Extract the [X, Y] coordinate from the center of the cell holding the provided text.  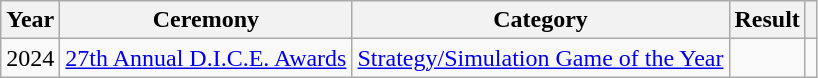
27th Annual D.I.C.E. Awards [206, 58]
Strategy/Simulation Game of the Year [540, 58]
Ceremony [206, 20]
2024 [30, 58]
Year [30, 20]
Category [540, 20]
Result [767, 20]
